For the text-containing cell, return its midpoint in [x, y] coordinate format. 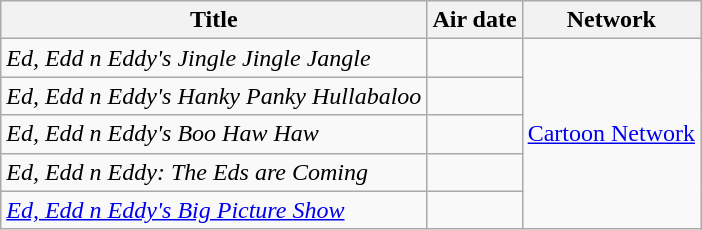
Air date [474, 20]
Cartoon Network [611, 134]
Ed, Edd n Eddy's Boo Haw Haw [214, 134]
Ed, Edd n Eddy's Big Picture Show [214, 210]
Title [214, 20]
Ed, Edd n Eddy's Hanky Panky Hullabaloo [214, 96]
Network [611, 20]
Ed, Edd n Eddy: The Eds are Coming [214, 172]
Ed, Edd n Eddy's Jingle Jingle Jangle [214, 58]
